Locate the cell with the specified text and output its (X, Y) center coordinate. 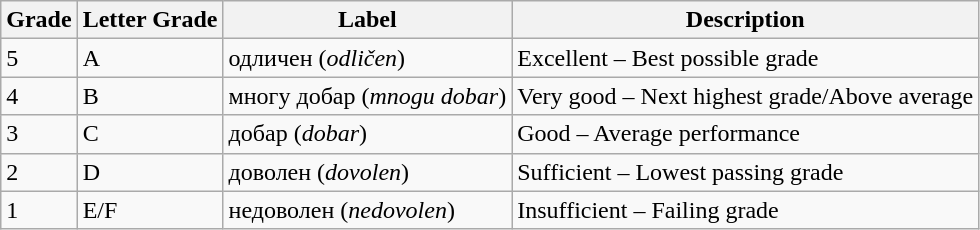
одличен (odličen) (368, 58)
недоволен (nedovolen) (368, 210)
многу добар (mnogu dobar) (368, 96)
4 (39, 96)
Good – Average performance (746, 134)
Label (368, 20)
Very good – Next highest grade/Above average (746, 96)
3 (39, 134)
2 (39, 172)
E/F (150, 210)
Description (746, 20)
C (150, 134)
D (150, 172)
Grade (39, 20)
1 (39, 210)
Letter Grade (150, 20)
B (150, 96)
доволен (dovolen) (368, 172)
Excellent – Best possible grade (746, 58)
5 (39, 58)
Insufficient – Failing grade (746, 210)
добар (dobar) (368, 134)
Sufficient – Lowest passing grade (746, 172)
A (150, 58)
